Find where the given text appears and provide that cell's center as [X, Y] coordinate. 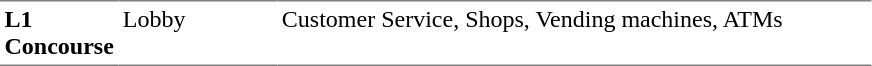
Customer Service, Shops, Vending machines, ATMs [574, 33]
Lobby [198, 33]
L1Concourse [59, 33]
